Detect which cell encompasses the target text, then output its [x, y] center coordinate. 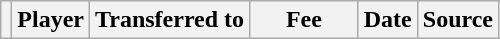
Transferred to [170, 20]
Source [458, 20]
Fee [304, 20]
Player [51, 20]
Date [388, 20]
